Find where the given text appears and provide that cell's center as (X, Y) coordinate. 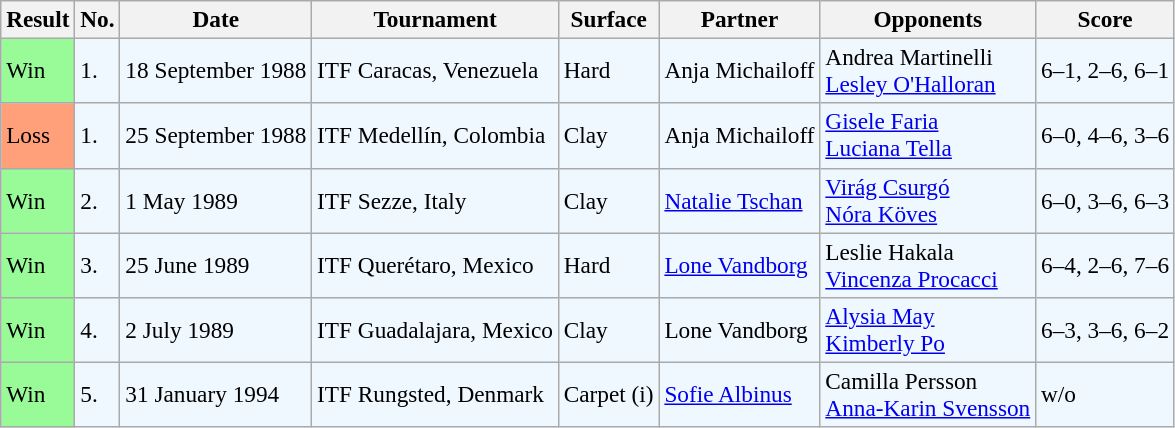
ITF Querétaro, Mexico (436, 264)
6–0, 3–6, 6–3 (1106, 200)
w/o (1106, 394)
ITF Sezze, Italy (436, 200)
Result (38, 19)
1 May 1989 (216, 200)
Opponents (928, 19)
Date (216, 19)
6–1, 2–6, 6–1 (1106, 70)
2. (98, 200)
Alysia May Kimberly Po (928, 330)
Partner (740, 19)
Natalie Tschan (740, 200)
25 September 1988 (216, 136)
6–4, 2–6, 7–6 (1106, 264)
6–0, 4–6, 3–6 (1106, 136)
Virág Csurgó Nóra Köves (928, 200)
Surface (608, 19)
ITF Guadalajara, Mexico (436, 330)
18 September 1988 (216, 70)
Score (1106, 19)
Loss (38, 136)
5. (98, 394)
6–3, 3–6, 6–2 (1106, 330)
4. (98, 330)
2 July 1989 (216, 330)
ITF Rungsted, Denmark (436, 394)
Carpet (i) (608, 394)
Gisele Faria Luciana Tella (928, 136)
No. (98, 19)
ITF Medellín, Colombia (436, 136)
Tournament (436, 19)
31 January 1994 (216, 394)
Sofie Albinus (740, 394)
Leslie Hakala Vincenza Procacci (928, 264)
ITF Caracas, Venezuela (436, 70)
Andrea Martinelli Lesley O'Halloran (928, 70)
3. (98, 264)
Camilla Persson Anna-Karin Svensson (928, 394)
25 June 1989 (216, 264)
